Search for the cell housing the specified text and yield its [x, y] center coordinate. 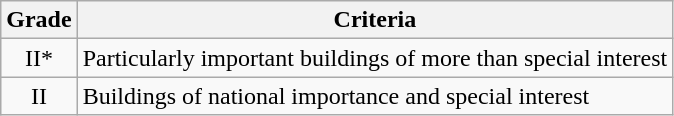
Buildings of national importance and special interest [375, 96]
II [39, 96]
Grade [39, 20]
II* [39, 58]
Particularly important buildings of more than special interest [375, 58]
Criteria [375, 20]
